Return the (x, y) coordinate for the center point of the cell that contains the specified text.  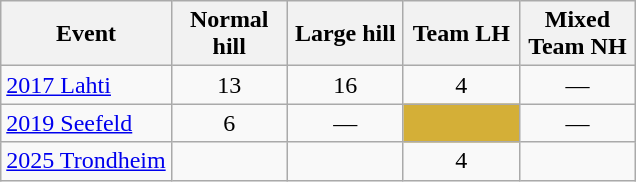
Large hill (345, 34)
6 (229, 123)
Team LH (461, 34)
16 (345, 85)
Mixed Team NH (577, 34)
Normal hill (229, 34)
2019 Seefeld (86, 123)
13 (229, 85)
Event (86, 34)
2017 Lahti (86, 85)
2025 Trondheim (86, 161)
